Find where the given text appears and provide that cell's center as [x, y] coordinate. 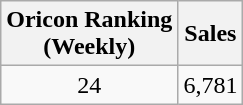
6,781 [210, 85]
24 [90, 85]
Oricon Ranking(Weekly) [90, 34]
Sales [210, 34]
